Search for the cell housing the specified text and yield its (X, Y) center coordinate. 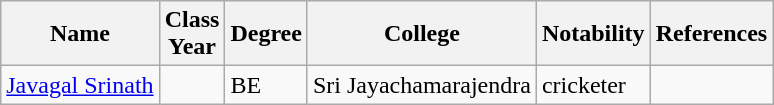
Degree (266, 34)
cricketer (593, 85)
Javagal Srinath (80, 85)
Name (80, 34)
BE (266, 85)
ClassYear (192, 34)
References (712, 34)
Sri Jayachamarajendra (422, 85)
Notability (593, 34)
College (422, 34)
